Identify which cell holds the provided text, then report its [X, Y] central coordinate. 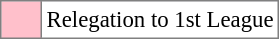
Relegation to 1st League [160, 20]
